Extract the [X, Y] coordinate from the center of the cell holding the provided text.  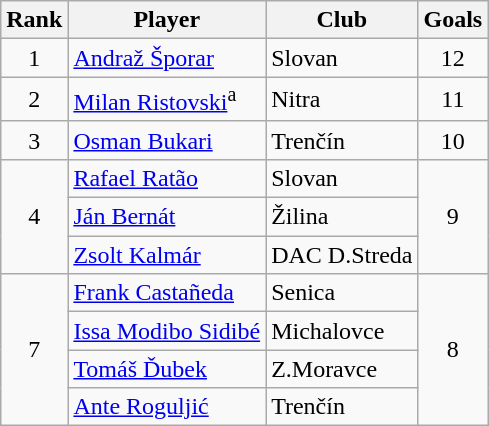
Osman Bukari [167, 140]
Nitra [342, 100]
8 [453, 350]
Rank [34, 20]
Frank Castañeda [167, 293]
3 [34, 140]
11 [453, 100]
DAC D.Streda [342, 255]
Michalovce [342, 331]
Ante Roguljić [167, 407]
Senica [342, 293]
Goals [453, 20]
12 [453, 58]
Rafael Ratão [167, 178]
Club [342, 20]
Zsolt Kalmár [167, 255]
Ján Bernát [167, 217]
Issa Modibo Sidibé [167, 331]
2 [34, 100]
Milan Ristovskia [167, 100]
Player [167, 20]
1 [34, 58]
Andraž Šporar [167, 58]
Tomáš Ďubek [167, 369]
Z.Moravce [342, 369]
10 [453, 140]
Žilina [342, 217]
4 [34, 216]
7 [34, 350]
9 [453, 216]
